For the text-containing cell, return its midpoint in (x, y) coordinate format. 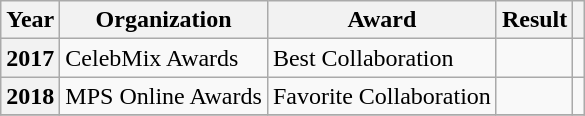
2017 (30, 58)
Favorite Collaboration (382, 96)
Best Collaboration (382, 58)
2018 (30, 96)
Result (534, 20)
Organization (164, 20)
Award (382, 20)
CelebMix Awards (164, 58)
Year (30, 20)
MPS Online Awards (164, 96)
